Search for the cell housing the specified text and yield its (X, Y) center coordinate. 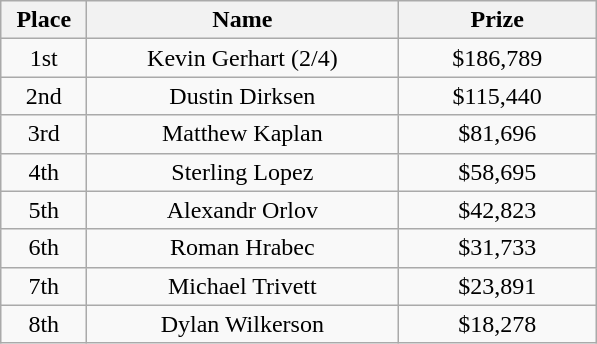
Kevin Gerhart (2/4) (242, 58)
$115,440 (498, 96)
Dylan Wilkerson (242, 324)
7th (44, 286)
Michael Trivett (242, 286)
Place (44, 20)
$31,733 (498, 248)
$23,891 (498, 286)
Dustin Dirksen (242, 96)
8th (44, 324)
$58,695 (498, 172)
$186,789 (498, 58)
$81,696 (498, 134)
Name (242, 20)
4th (44, 172)
$18,278 (498, 324)
5th (44, 210)
6th (44, 248)
Roman Hrabec (242, 248)
1st (44, 58)
Sterling Lopez (242, 172)
2nd (44, 96)
Alexandr Orlov (242, 210)
$42,823 (498, 210)
3rd (44, 134)
Prize (498, 20)
Matthew Kaplan (242, 134)
